Search for the cell housing the specified text and yield its (x, y) center coordinate. 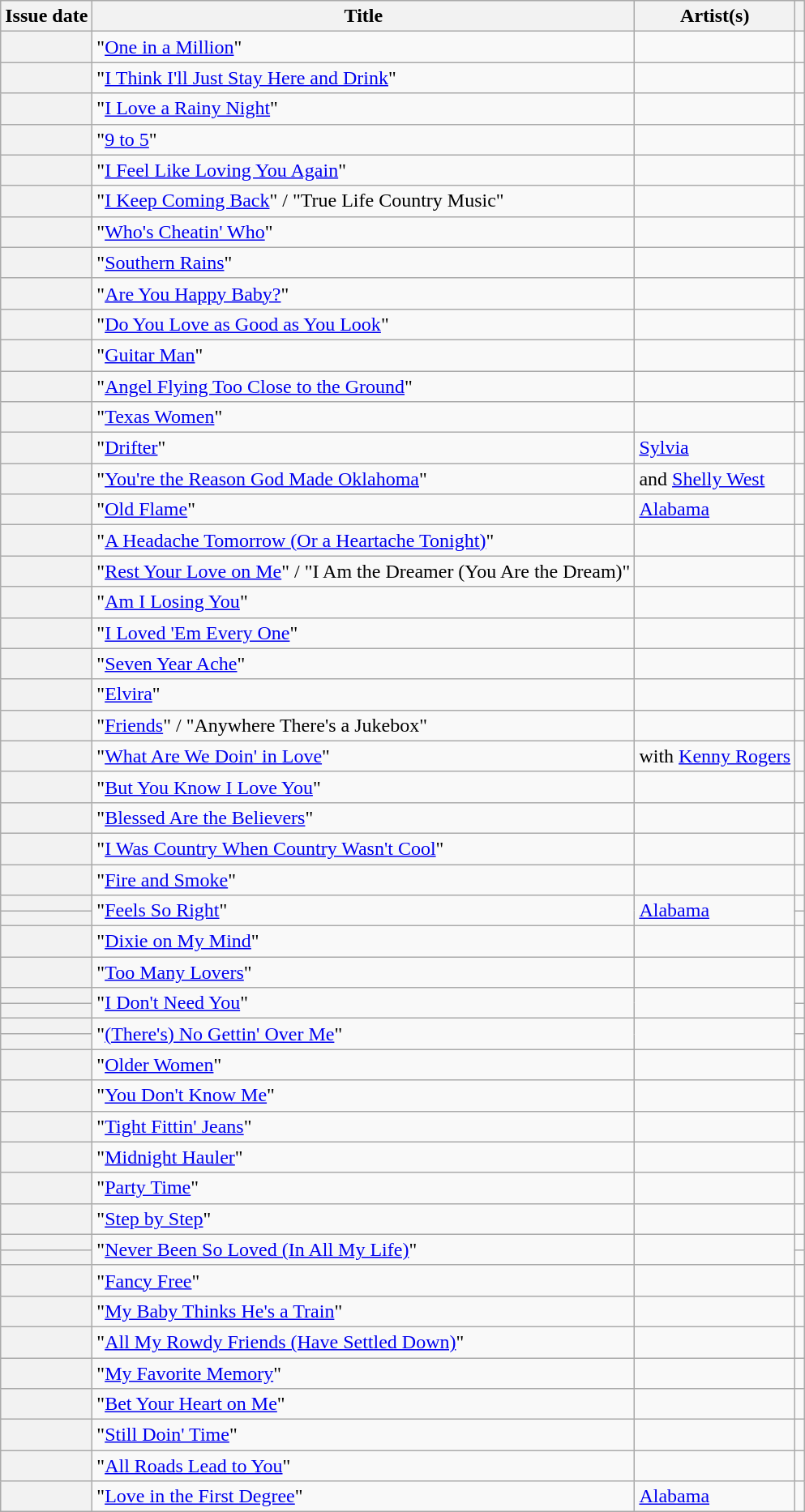
"Love in the First Degree" (363, 1497)
"Texas Women" (363, 417)
"Blessed Are the Believers" (363, 818)
"Still Doin' Time" (363, 1435)
"Who's Cheatin' Who" (363, 232)
Issue date (47, 16)
"All My Rowdy Friends (Have Settled Down)" (363, 1342)
"Feels So Right" (363, 911)
"Seven Year Ache" (363, 664)
with Kenny Rogers (715, 756)
"9 to 5" (363, 139)
"I Was Country When Country Wasn't Cool" (363, 848)
"Fancy Free" (363, 1280)
"Am I Losing You" (363, 602)
"Dixie on My Mind" (363, 942)
"Are You Happy Baby?" (363, 293)
"You Don't Know Me" (363, 1096)
"I Love a Rainy Night" (363, 109)
"Friends" / "Anywhere There's a Jukebox" (363, 725)
"Angel Flying Too Close to the Ground" (363, 387)
"(There's) No Gettin' Over Me" (363, 1034)
"You're the Reason God Made Oklahoma" (363, 479)
"All Roads Lead to You" (363, 1466)
"Southern Rains" (363, 263)
"Step by Step" (363, 1219)
"Midnight Hauler" (363, 1157)
Artist(s) (715, 16)
"Do You Love as Good as You Look" (363, 324)
"A Headache Tomorrow (Or a Heartache Tonight)" (363, 540)
"Fire and Smoke" (363, 879)
"Never Been So Loved (In All My Life)" (363, 1249)
"But You Know I Love You" (363, 787)
and Shelly West (715, 479)
Sylvia (715, 448)
"My Baby Thinks He's a Train" (363, 1311)
"I Loved 'Em Every One" (363, 633)
Title (363, 16)
"What Are We Doin' in Love" (363, 756)
"Older Women" (363, 1065)
"My Favorite Memory" (363, 1373)
"I Feel Like Loving You Again" (363, 170)
"Drifter" (363, 448)
"I Keep Coming Back" / "True Life Country Music" (363, 201)
"Old Flame" (363, 510)
"Elvira" (363, 694)
"Rest Your Love on Me" / "I Am the Dreamer (You Are the Dream)" (363, 571)
"One in a Million" (363, 47)
"Guitar Man" (363, 355)
"Party Time" (363, 1188)
"Bet Your Heart on Me" (363, 1404)
"Tight Fittin' Jeans" (363, 1126)
"I Don't Need You" (363, 1003)
"I Think I'll Just Stay Here and Drink" (363, 78)
"Too Many Lovers" (363, 972)
